Identify which cell holds the provided text, then report its [x, y] central coordinate. 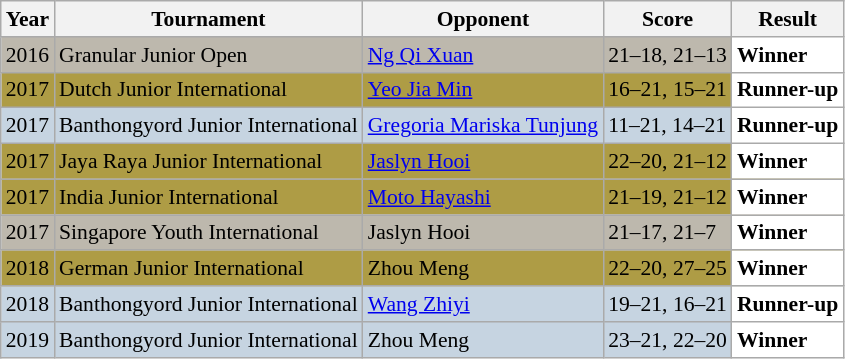
23–21, 22–20 [668, 340]
Dutch Junior International [208, 90]
Gregoria Mariska Tunjung [483, 126]
German Junior International [208, 269]
Yeo Jia Min [483, 90]
Score [668, 19]
Granular Junior Open [208, 55]
16–21, 15–21 [668, 90]
Year [28, 19]
Tournament [208, 19]
11–21, 14–21 [668, 126]
22–20, 27–25 [668, 269]
22–20, 21–12 [668, 162]
Singapore Youth International [208, 233]
19–21, 16–21 [668, 304]
21–18, 21–13 [668, 55]
Moto Hayashi [483, 197]
Jaya Raya Junior International [208, 162]
2019 [28, 340]
Wang Zhiyi [483, 304]
Ng Qi Xuan [483, 55]
Result [788, 19]
21–17, 21–7 [668, 233]
India Junior International [208, 197]
2016 [28, 55]
Opponent [483, 19]
21–19, 21–12 [668, 197]
